Find where the given text appears and provide that cell's center as (x, y) coordinate. 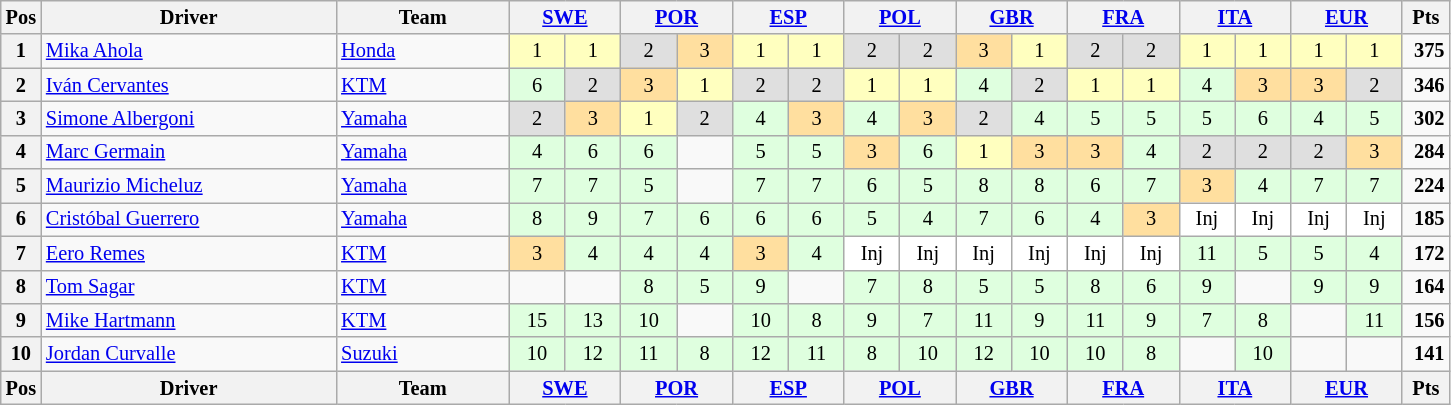
Jordan Curvalle (188, 354)
Simone Albergoni (188, 118)
Mika Ahola (188, 51)
Tom Sagar (188, 287)
185 (1426, 219)
224 (1426, 186)
346 (1426, 85)
Marc Germain (188, 152)
156 (1426, 320)
Honda (422, 51)
141 (1426, 354)
Maurizio Micheluz (188, 186)
Eero Remes (188, 253)
Suzuki (422, 354)
15 (537, 320)
164 (1426, 287)
375 (1426, 51)
Cristóbal Guerrero (188, 219)
302 (1426, 118)
284 (1426, 152)
Iván Cervantes (188, 85)
Mike Hartmann (188, 320)
13 (593, 320)
172 (1426, 253)
